Capture the cell that displays the provided text and extract its (X, Y) central coordinate. 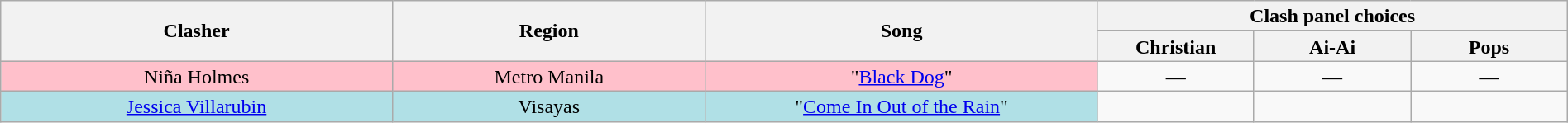
Metro Manila (549, 76)
Visayas (549, 106)
Song (901, 31)
"Come In Out of the Rain" (901, 106)
Region (549, 31)
Pops (1489, 46)
Clash panel choices (1332, 17)
"Black Dog" (901, 76)
Christian (1176, 46)
Niña Holmes (197, 76)
Ai-Ai (1331, 46)
Clasher (197, 31)
Jessica Villarubin (197, 106)
